Provide the (x, y) coordinate of the cell's center where the given text is located.  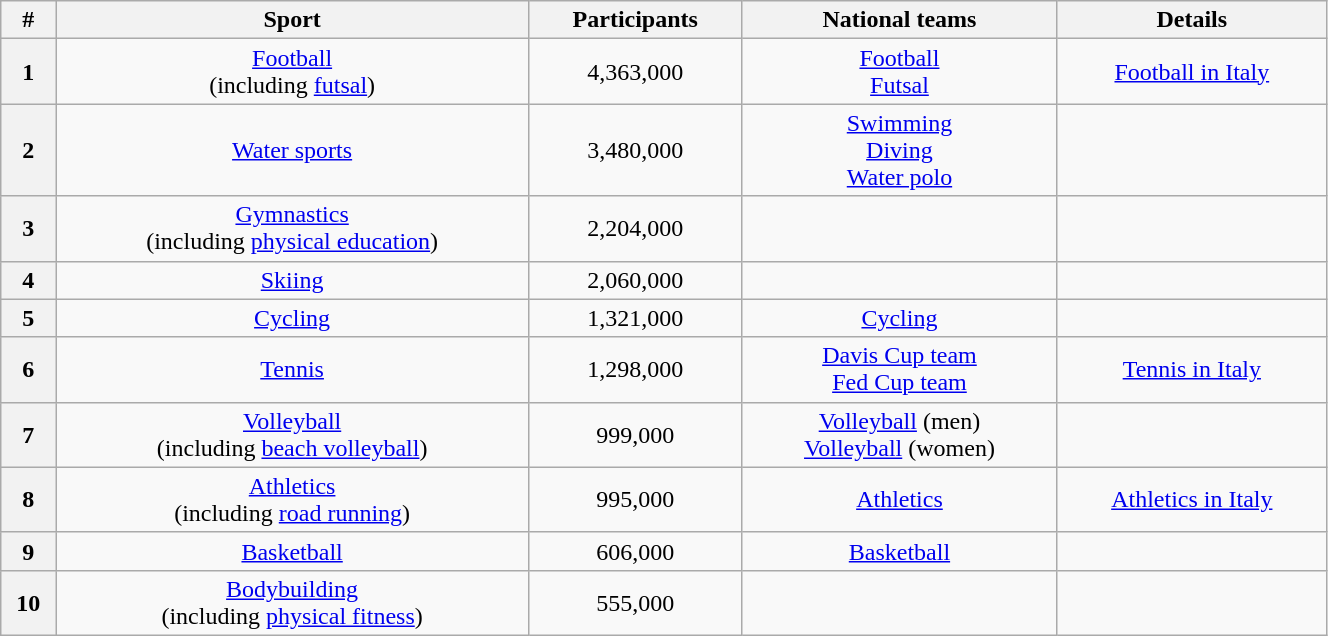
Participants (636, 20)
Water sports (292, 150)
3,480,000 (636, 150)
2,204,000 (636, 228)
# (28, 20)
1 (28, 72)
Athletics(including road running) (292, 500)
FootballFutsal (900, 72)
555,000 (636, 602)
Tennis (292, 370)
Sport (292, 20)
9 (28, 551)
Athletics (900, 500)
999,000 (636, 434)
Bodybuilding(including physical fitness) (292, 602)
2 (28, 150)
606,000 (636, 551)
Davis Cup teamFed Cup team (900, 370)
Gymnastics(including physical education) (292, 228)
5 (28, 318)
Football(including futsal) (292, 72)
Athletics in Italy (1192, 500)
7 (28, 434)
4,363,000 (636, 72)
4 (28, 280)
SwimmingDivingWater polo (900, 150)
Volleyball(including beach volleyball) (292, 434)
Skiing (292, 280)
10 (28, 602)
Tennis in Italy (1192, 370)
6 (28, 370)
Details (1192, 20)
2,060,000 (636, 280)
Football in Italy (1192, 72)
1,298,000 (636, 370)
1,321,000 (636, 318)
8 (28, 500)
3 (28, 228)
Volleyball (men)Volleyball (women) (900, 434)
National teams (900, 20)
995,000 (636, 500)
